Pinpoint the cell where the given text exists, returning its [x, y] midpoint coordinate. 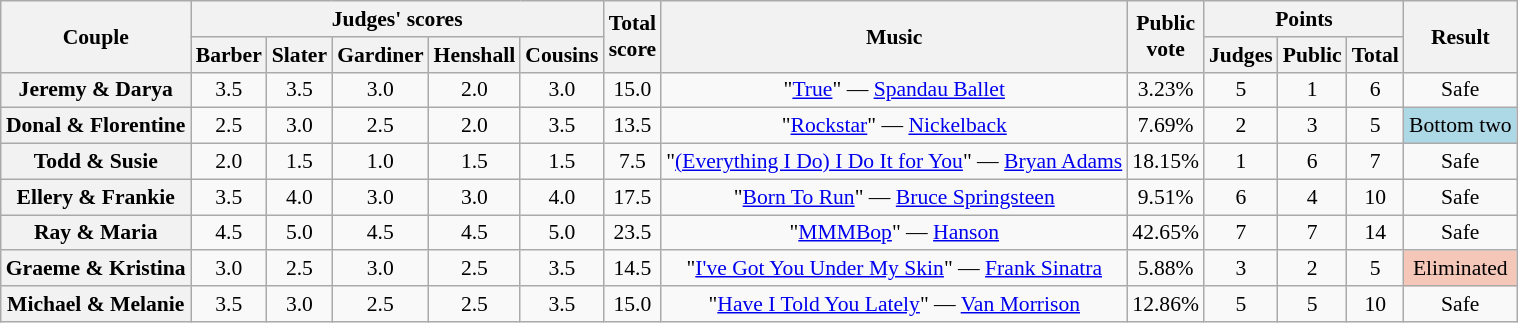
14 [1376, 233]
9.51% [1166, 197]
Eliminated [1460, 269]
Ellery & Frankie [96, 197]
"MMMBop" — Hanson [894, 233]
17.5 [633, 197]
42.65% [1166, 233]
Gardiner [380, 55]
Totalscore [633, 36]
4 [1312, 197]
Graeme & Kristina [96, 269]
Points [1304, 19]
14.5 [633, 269]
"(Everything I Do) I Do It for You" — Bryan Adams [894, 162]
5.88% [1166, 269]
7.5 [633, 162]
Result [1460, 36]
Henshall [475, 55]
"Born To Run" — Bruce Springsteen [894, 197]
Donal & Florentine [96, 126]
Public [1312, 55]
Total [1376, 55]
Bottom two [1460, 126]
23.5 [633, 233]
Judges' scores [398, 19]
18.15% [1166, 162]
3.23% [1166, 90]
Michael & Melanie [96, 304]
Jeremy & Darya [96, 90]
"I've Got You Under My Skin" — Frank Sinatra [894, 269]
1.0 [380, 162]
Cousins [562, 55]
Couple [96, 36]
7.69% [1166, 126]
Todd & Susie [96, 162]
13.5 [633, 126]
Music [894, 36]
"True" — Spandau Ballet [894, 90]
"Rockstar" — Nickelback [894, 126]
Judges [1241, 55]
Ray & Maria [96, 233]
Barber [229, 55]
"Have I Told You Lately" — Van Morrison [894, 304]
Publicvote [1166, 36]
Slater [300, 55]
12.86% [1166, 304]
